Scan for the cell matching the given text and deliver its [X, Y] coordinate at center. 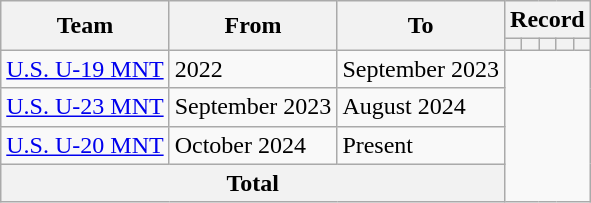
August 2024 [421, 107]
Present [421, 145]
U.S. U-20 MNT [85, 145]
To [421, 26]
Record [548, 20]
2022 [253, 69]
Team [85, 26]
U.S. U-19 MNT [85, 69]
From [253, 26]
October 2024 [253, 145]
Total [253, 183]
U.S. U-23 MNT [85, 107]
